Locate the cell with the specified text and output its (X, Y) center coordinate. 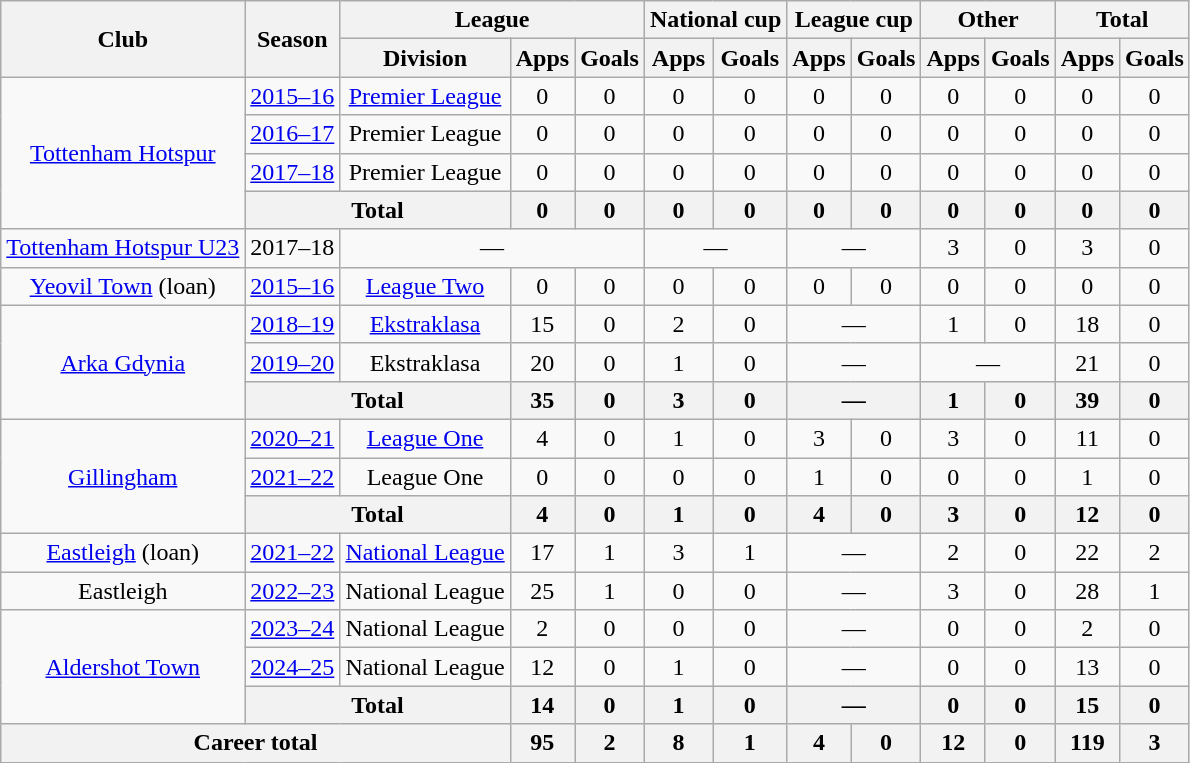
League cup (854, 20)
13 (1087, 667)
119 (1087, 743)
11 (1087, 438)
2018–19 (292, 324)
Yeovil Town (loan) (123, 286)
2024–25 (292, 667)
Career total (256, 743)
Tottenham Hotspur (123, 153)
18 (1087, 324)
Eastleigh (123, 591)
2019–20 (292, 362)
17 (542, 553)
2022–23 (292, 591)
Other (988, 20)
2020–21 (292, 438)
35 (542, 400)
Aldershot Town (123, 667)
95 (542, 743)
39 (1087, 400)
Gillingham (123, 476)
2023–24 (292, 629)
22 (1087, 553)
21 (1087, 362)
28 (1087, 591)
2016–17 (292, 134)
League Two (425, 286)
Eastleigh (loan) (123, 553)
14 (542, 705)
25 (542, 591)
Arka Gdynia (123, 362)
20 (542, 362)
Season (292, 39)
8 (678, 743)
Club (123, 39)
National cup (715, 20)
League (492, 20)
Division (425, 58)
Tottenham Hotspur U23 (123, 248)
